Detect which cell encompasses the target text, then output its (X, Y) center coordinate. 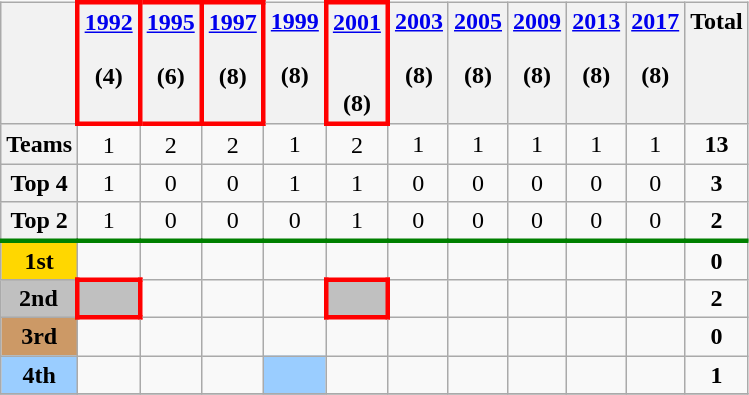
13 (717, 144)
2013(8) (596, 63)
2017(8) (656, 63)
1999(8) (295, 63)
3 (717, 183)
2001(8) (357, 63)
1995(6) (171, 63)
2nd (40, 299)
3rd (40, 337)
Top 2 (40, 221)
1st (40, 260)
Teams (40, 144)
4th (40, 375)
Total (717, 63)
Top 4 (40, 183)
2009(8) (538, 63)
1992(4) (109, 63)
2005(8) (478, 63)
1997(8) (233, 63)
2003(8) (418, 63)
